Output the [X, Y] coordinate of the center of the cell containing the given text.  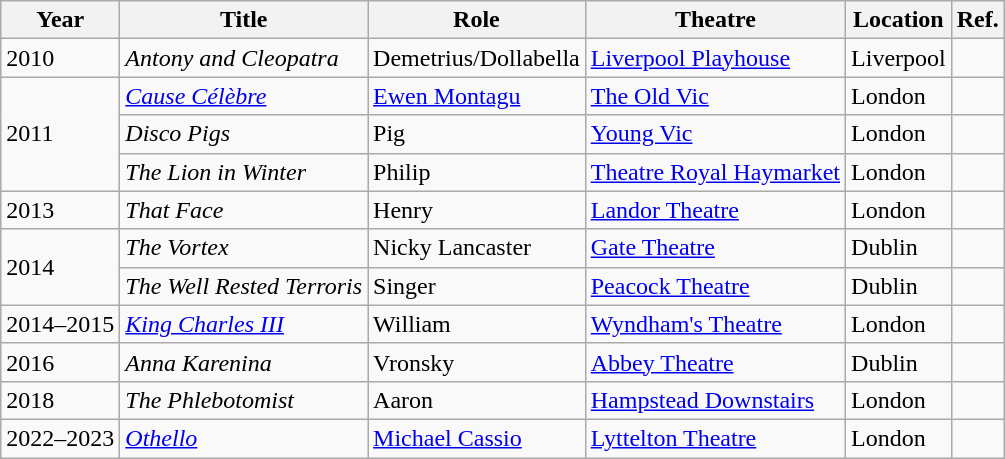
The Phlebotomist [244, 400]
Hampstead Downstairs [715, 400]
Michael Cassio [477, 438]
Cause Célèbre [244, 96]
Landor Theatre [715, 210]
Peacock Theatre [715, 286]
Title [244, 20]
Ewen Montagu [477, 96]
Antony and Cleopatra [244, 58]
Liverpool [899, 58]
Theatre [715, 20]
The Old Vic [715, 96]
William [477, 324]
The Vortex [244, 248]
Philip [477, 172]
Role [477, 20]
Vronsky [477, 362]
Lyttelton Theatre [715, 438]
Liverpool Playhouse [715, 58]
Year [60, 20]
Demetrius/Dollabella [477, 58]
2016 [60, 362]
Disco Pigs [244, 134]
Othello [244, 438]
Henry [477, 210]
The Lion in Winter [244, 172]
Wyndham's Theatre [715, 324]
Gate Theatre [715, 248]
King Charles III [244, 324]
Aaron [477, 400]
2010 [60, 58]
2018 [60, 400]
Pig [477, 134]
That Face [244, 210]
Theatre Royal Haymarket [715, 172]
The Well Rested Terroris [244, 286]
2013 [60, 210]
Nicky Lancaster [477, 248]
Abbey Theatre [715, 362]
2022–2023 [60, 438]
2014–2015 [60, 324]
Ref. [978, 20]
2011 [60, 134]
2014 [60, 267]
Young Vic [715, 134]
Singer [477, 286]
Location [899, 20]
Anna Karenina [244, 362]
